Extract the [x, y] coordinate from the center of the cell holding the provided text.  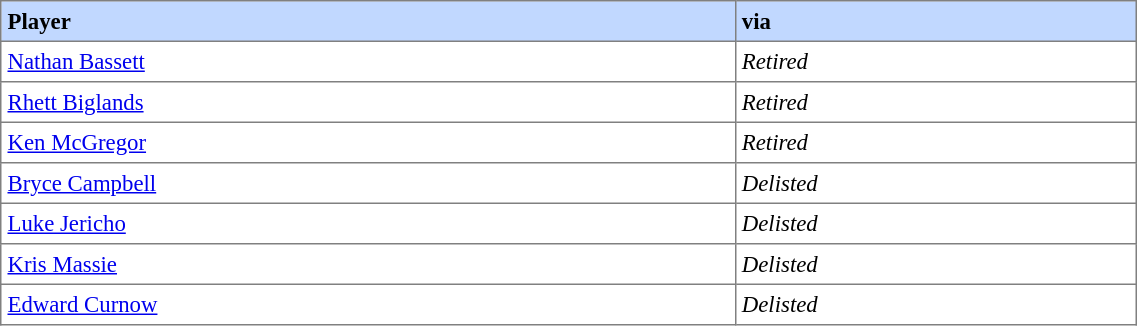
Nathan Bassett [368, 61]
Ken McGregor [368, 142]
Player [368, 21]
Luke Jericho [368, 223]
via [936, 21]
Rhett Biglands [368, 102]
Edward Curnow [368, 304]
Bryce Campbell [368, 183]
Kris Massie [368, 264]
